From the cell containing the given text, extract its center point as (x, y) coordinate. 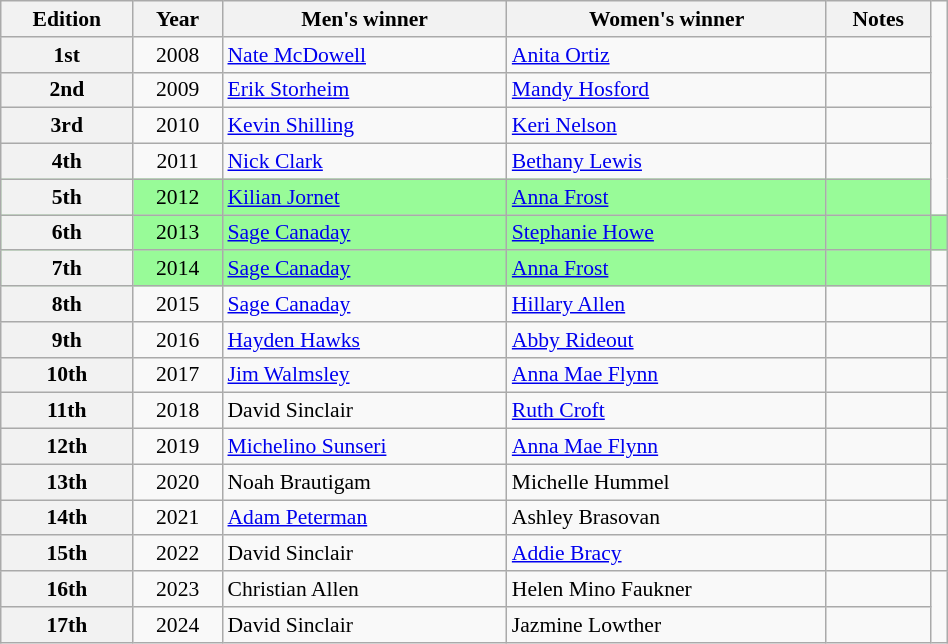
11th (67, 411)
Men's winner (364, 19)
15th (67, 554)
Kilian Jornet (364, 197)
16th (67, 589)
1st (67, 55)
Anita Ortiz (667, 55)
Hillary Allen (667, 304)
12th (67, 447)
Christian Allen (364, 589)
2009 (178, 90)
Addie Bracy (667, 554)
2017 (178, 375)
Edition (67, 19)
Nick Clark (364, 162)
2008 (178, 55)
2022 (178, 554)
Hayden Hawks (364, 340)
5th (67, 197)
14th (67, 518)
Michelle Hummel (667, 482)
2010 (178, 126)
2nd (67, 90)
Mandy Hosford (667, 90)
2012 (178, 197)
2019 (178, 447)
Helen Mino Faukner (667, 589)
4th (67, 162)
Bethany Lewis (667, 162)
2023 (178, 589)
Stephanie Howe (667, 233)
Kevin Shilling (364, 126)
2013 (178, 233)
2021 (178, 518)
2015 (178, 304)
2014 (178, 269)
13th (67, 482)
9th (67, 340)
Noah Brautigam (364, 482)
Women's winner (667, 19)
Nate McDowell (364, 55)
10th (67, 375)
17th (67, 625)
Jazmine Lowther (667, 625)
3rd (67, 126)
2011 (178, 162)
Year (178, 19)
Ashley Brasovan (667, 518)
2024 (178, 625)
Ruth Croft (667, 411)
8th (67, 304)
Jim Walmsley (364, 375)
Keri Nelson (667, 126)
Michelino Sunseri (364, 447)
2016 (178, 340)
Notes (878, 19)
Abby Rideout (667, 340)
6th (67, 233)
7th (67, 269)
2018 (178, 411)
Erik Storheim (364, 90)
2020 (178, 482)
Adam Peterman (364, 518)
